Search for the cell housing the specified text and yield its [X, Y] center coordinate. 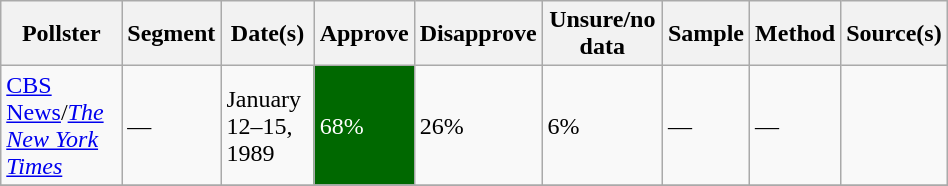
Source(s) [894, 34]
Pollster [62, 34]
Unsure/no data [602, 34]
68% [364, 126]
Method [796, 34]
Segment [172, 34]
6% [602, 126]
Approve [364, 34]
Date(s) [268, 34]
January 12–15, 1989 [268, 126]
Sample [706, 34]
Disapprove [478, 34]
26% [478, 126]
CBS News/The New York Times [62, 126]
